Return the (X, Y) coordinate for the center point of the cell that contains the specified text.  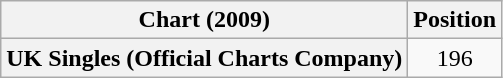
Position (455, 20)
UK Singles (Official Charts Company) (204, 58)
Chart (2009) (204, 20)
196 (455, 58)
